Identify which cell holds the provided text, then report its [X, Y] central coordinate. 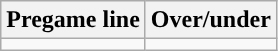
Over/under [210, 20]
Pregame line [74, 20]
